Extract the [X, Y] coordinate from the center of the cell holding the provided text.  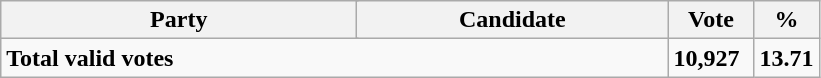
Candidate [512, 20]
13.71 [786, 58]
Party [179, 20]
Vote [711, 20]
Total valid votes [334, 58]
10,927 [711, 58]
% [786, 20]
